Capture the cell that displays the provided text and extract its [X, Y] central coordinate. 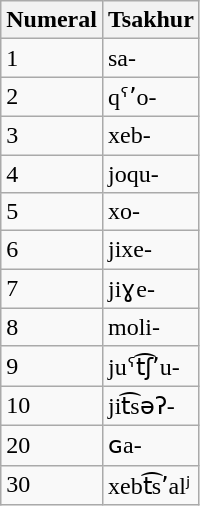
8 [52, 327]
xebt͡sʼalʲ [150, 485]
xo- [150, 212]
9 [52, 366]
20 [52, 445]
Numeral [52, 20]
jiɣe- [150, 289]
7 [52, 289]
jixe- [150, 250]
5 [52, 212]
30 [52, 485]
4 [52, 173]
jit͡səʔ- [150, 406]
moli- [150, 327]
sa- [150, 58]
10 [52, 406]
3 [52, 135]
6 [52, 250]
2 [52, 97]
ɢa- [150, 445]
1 [52, 58]
qˤʼo- [150, 97]
Tsakhur [150, 20]
juˤt͡ʃʼu- [150, 366]
xeb- [150, 135]
joqu- [150, 173]
